Identify which cell holds the provided text, then report its [X, Y] central coordinate. 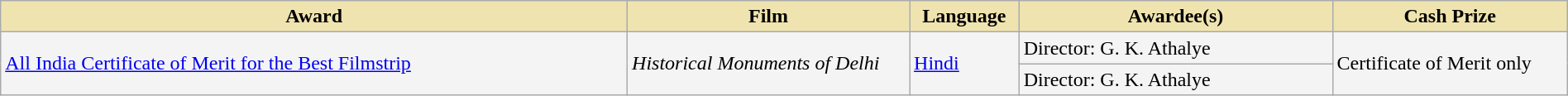
Hindi [964, 64]
Historical Monuments of Delhi [769, 64]
Film [769, 17]
Cash Prize [1450, 17]
Awardee(s) [1176, 17]
Award [314, 17]
All India Certificate of Merit for the Best Filmstrip [314, 64]
Language [964, 17]
Certificate of Merit only [1450, 64]
